Output the [X, Y] coordinate of the center of the cell containing the given text.  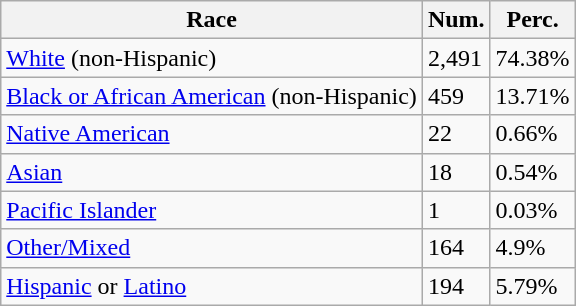
13.71% [532, 96]
Perc. [532, 20]
Asian [212, 172]
Pacific Islander [212, 210]
Other/Mixed [212, 248]
White (non-Hispanic) [212, 58]
1 [456, 210]
164 [456, 248]
Race [212, 20]
0.66% [532, 134]
Hispanic or Latino [212, 286]
2,491 [456, 58]
459 [456, 96]
74.38% [532, 58]
18 [456, 172]
194 [456, 286]
Black or African American (non-Hispanic) [212, 96]
Native American [212, 134]
0.03% [532, 210]
0.54% [532, 172]
22 [456, 134]
Num. [456, 20]
4.9% [532, 248]
5.79% [532, 286]
